Return the [X, Y] coordinate for the center point of the cell that contains the specified text.  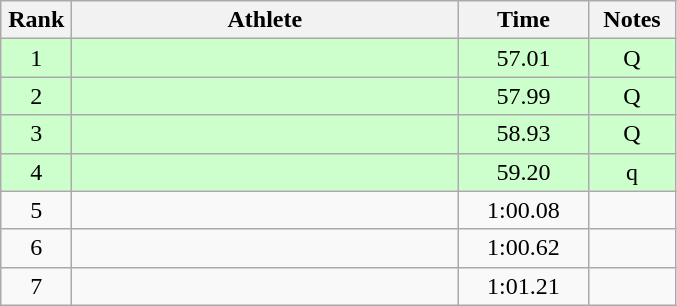
7 [36, 286]
4 [36, 172]
Notes [632, 20]
6 [36, 248]
3 [36, 134]
59.20 [524, 172]
58.93 [524, 134]
2 [36, 96]
1:00.62 [524, 248]
q [632, 172]
Rank [36, 20]
57.99 [524, 96]
5 [36, 210]
1 [36, 58]
Athlete [265, 20]
1:00.08 [524, 210]
57.01 [524, 58]
Time [524, 20]
1:01.21 [524, 286]
